Search for the cell housing the specified text and yield its [X, Y] center coordinate. 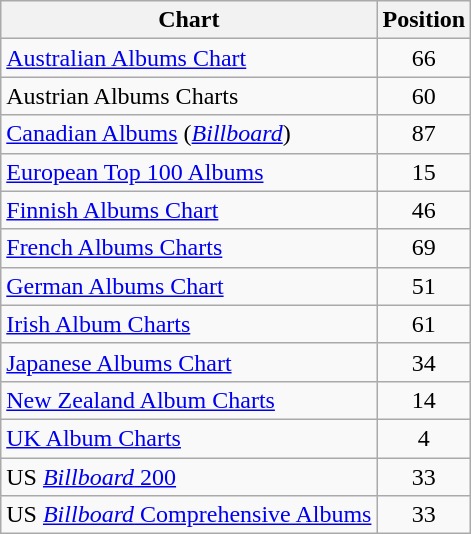
15 [424, 172]
Canadian Albums (Billboard) [189, 134]
US Billboard Comprehensive Albums [189, 515]
Chart [189, 20]
4 [424, 438]
66 [424, 58]
Finnish Albums Chart [189, 210]
87 [424, 134]
Australian Albums Chart [189, 58]
European Top 100 Albums [189, 172]
New Zealand Album Charts [189, 400]
34 [424, 362]
61 [424, 324]
69 [424, 248]
46 [424, 210]
French Albums Charts [189, 248]
60 [424, 96]
Japanese Albums Chart [189, 362]
Irish Album Charts [189, 324]
14 [424, 400]
German Albums Chart [189, 286]
UK Album Charts [189, 438]
US Billboard 200 [189, 477]
Austrian Albums Charts [189, 96]
Position [424, 20]
51 [424, 286]
